Identify which cell holds the provided text, then report its (X, Y) central coordinate. 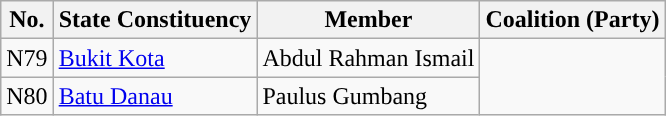
Member (368, 20)
Batu Danau (155, 96)
Abdul Rahman Ismail (368, 58)
Paulus Gumbang (368, 96)
State Constituency (155, 20)
Bukit Kota (155, 58)
No. (27, 20)
N80 (27, 96)
Coalition (Party) (572, 20)
N79 (27, 58)
